Find where the given text appears and provide that cell's center as (X, Y) coordinate. 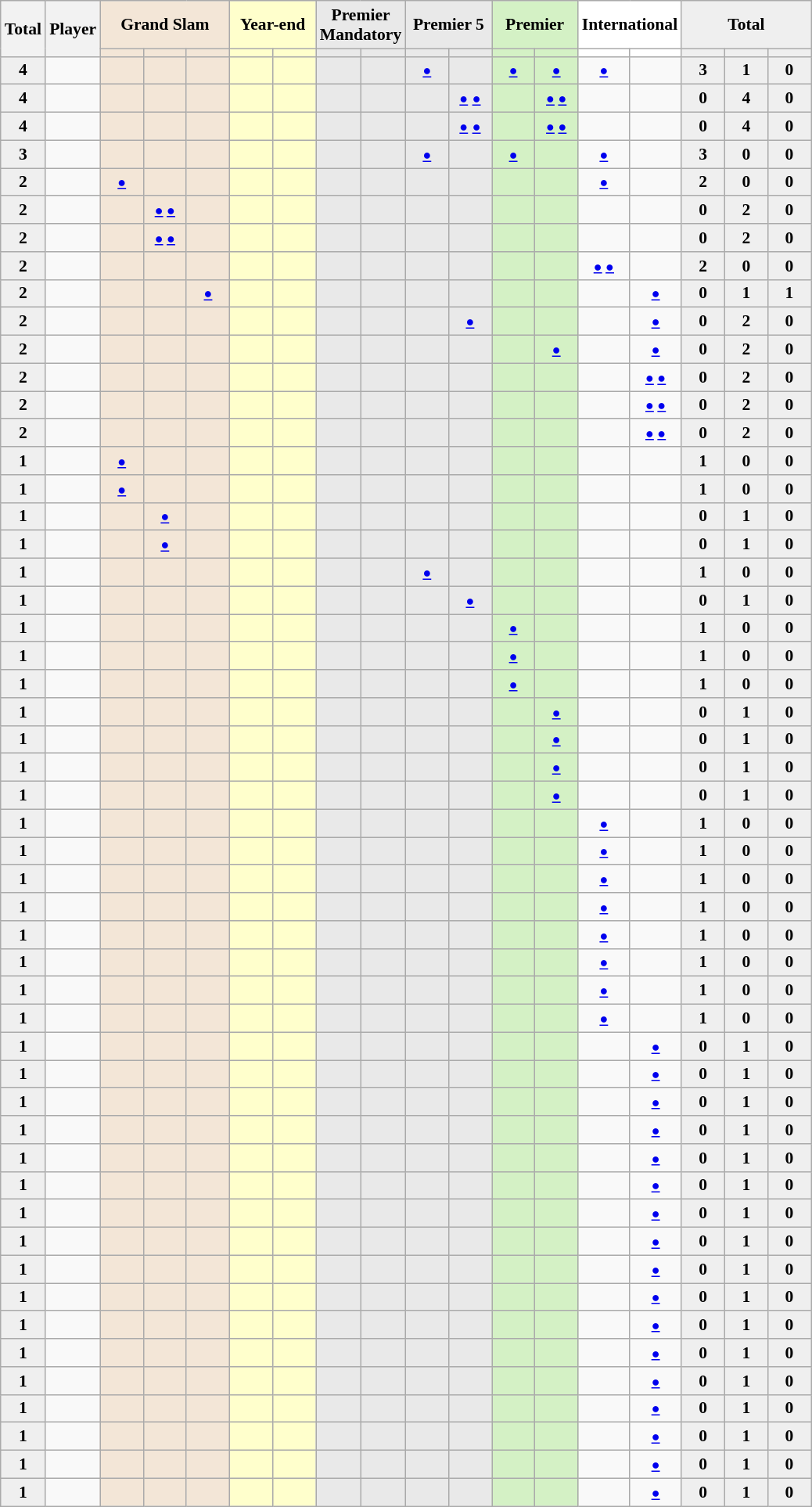
Premier (534, 25)
Grand Slam (164, 25)
Player (73, 28)
International (630, 25)
Year-end (273, 25)
Premier 5 (448, 25)
Premier Mandatory (361, 25)
